Scan for the cell matching the given text and deliver its (X, Y) coordinate at center. 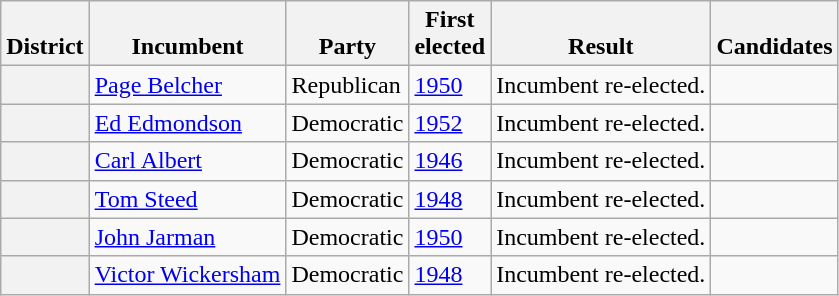
Firstelected (450, 34)
1946 (450, 161)
Party (348, 34)
John Jarman (188, 237)
1952 (450, 123)
Carl Albert (188, 161)
District (45, 34)
Incumbent (188, 34)
Ed Edmondson (188, 123)
Victor Wickersham (188, 275)
Candidates (774, 34)
Tom Steed (188, 199)
Republican (348, 85)
Page Belcher (188, 85)
Result (601, 34)
